Search for the cell housing the specified text and yield its [x, y] center coordinate. 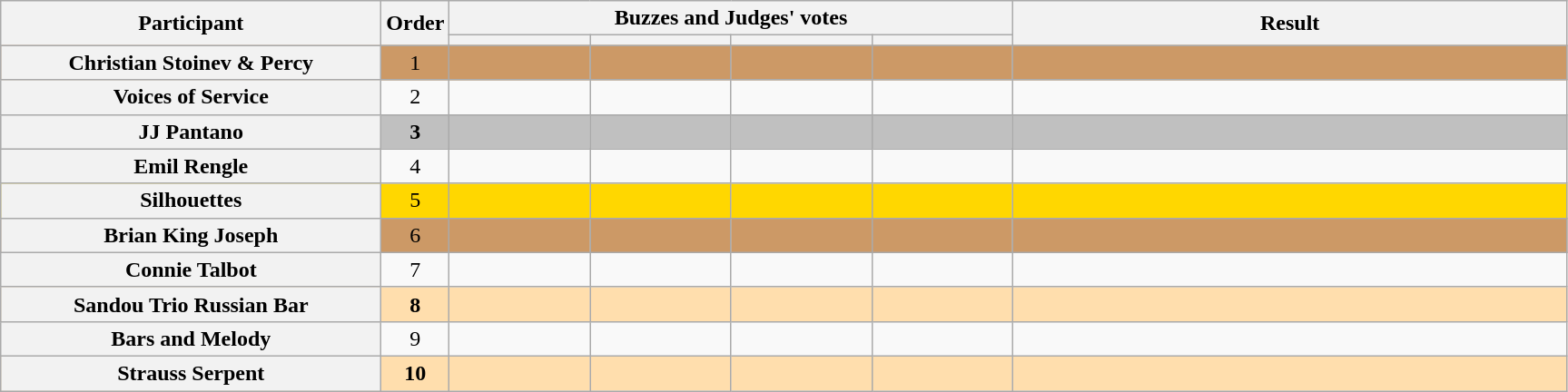
2 [416, 97]
5 [416, 201]
Result [1289, 24]
1 [416, 63]
Strauss Serpent [191, 373]
6 [416, 235]
Sandou Trio Russian Bar [191, 304]
Silhouettes [191, 201]
3 [416, 132]
8 [416, 304]
4 [416, 166]
Brian King Joseph [191, 235]
9 [416, 338]
Connie Talbot [191, 269]
Order [416, 24]
7 [416, 269]
10 [416, 373]
Bars and Melody [191, 338]
Voices of Service [191, 97]
Buzzes and Judges' votes [731, 18]
Emil Rengle [191, 166]
Participant [191, 24]
JJ Pantano [191, 132]
Christian Stoinev & Percy [191, 63]
